Return the (X, Y) coordinate for the center point of the cell that contains the specified text.  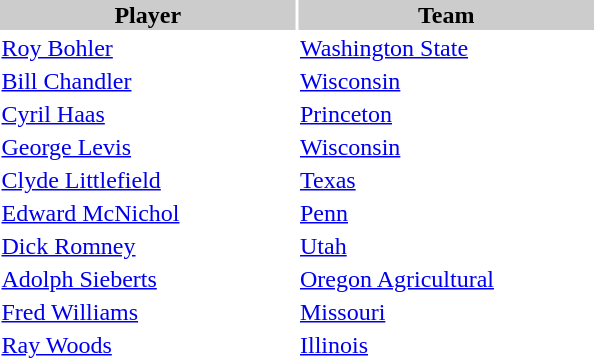
Fred Williams (148, 312)
George Levis (148, 147)
Team (446, 15)
Oregon Agricultural (446, 279)
Cyril Haas (148, 114)
Washington State (446, 48)
Edward McNichol (148, 213)
Clyde Littlefield (148, 180)
Bill Chandler (148, 81)
Player (148, 15)
Roy Bohler (148, 48)
Princeton (446, 114)
Dick Romney (148, 246)
Texas (446, 180)
Adolph Sieberts (148, 279)
Utah (446, 246)
Missouri (446, 312)
Penn (446, 213)
